Return [x, y] of the center of cell containing provided text 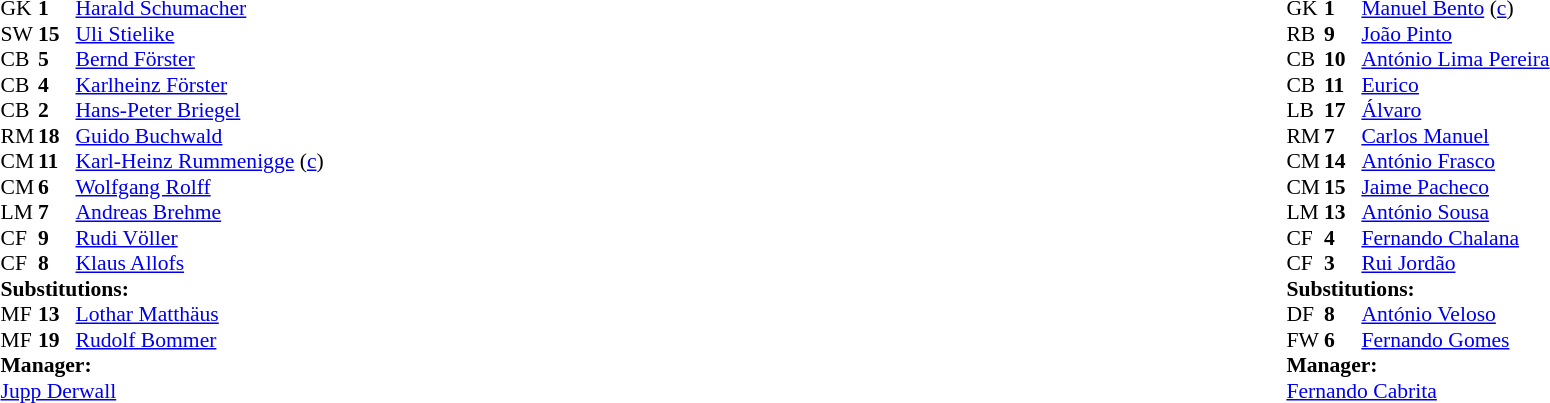
Fernando Chalana [1455, 238]
António Lima Pereira [1455, 59]
5 [57, 59]
18 [57, 136]
Jaime Pacheco [1455, 187]
LB [1305, 111]
Karl-Heinz Rummenigge (c) [200, 161]
FW [1305, 340]
2 [57, 111]
Karlheinz Förster [200, 85]
14 [1343, 161]
Álvaro [1455, 111]
Andreas Brehme [200, 213]
DF [1305, 315]
3 [1343, 263]
Klaus Allofs [200, 263]
António Sousa [1455, 213]
19 [57, 340]
Lothar Matthäus [200, 315]
10 [1343, 59]
Rudi Völler [200, 238]
Rudolf Bommer [200, 340]
Hans-Peter Briegel [200, 111]
RB [1305, 34]
Carlos Manuel [1455, 136]
Fernando Gomes [1455, 340]
Uli Stielike [200, 34]
Bernd Förster [200, 59]
Rui Jordão [1455, 263]
Guido Buchwald [200, 136]
Eurico [1455, 85]
António Frasco [1455, 161]
Wolfgang Rolff [200, 187]
António Veloso [1455, 315]
SW [19, 34]
17 [1343, 111]
João Pinto [1455, 34]
